From the cell containing the given text, extract its center point as [x, y] coordinate. 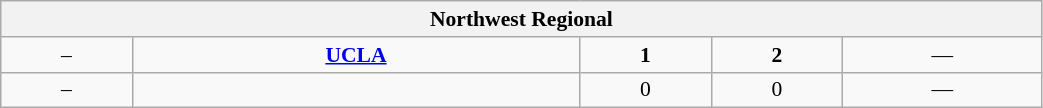
UCLA [356, 55]
1 [646, 55]
2 [776, 55]
Northwest Regional [522, 19]
